Identify which cell holds the provided text, then report its [X, Y] central coordinate. 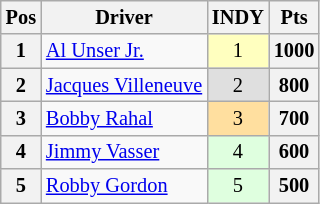
Al Unser Jr. [124, 51]
Bobby Rahal [124, 118]
Pos [21, 17]
800 [294, 85]
1000 [294, 51]
Jimmy Vasser [124, 152]
700 [294, 118]
600 [294, 152]
INDY [238, 17]
500 [294, 186]
Pts [294, 17]
Jacques Villeneuve [124, 85]
Driver [124, 17]
Robby Gordon [124, 186]
